Return the (x, y) coordinate for the center point of the cell that contains the specified text.  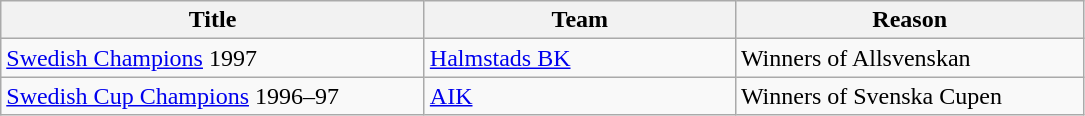
Reason (910, 20)
Winners of Svenska Cupen (910, 96)
Team (580, 20)
Title (213, 20)
AIK (580, 96)
Swedish Champions 1997 (213, 58)
Halmstads BK (580, 58)
Swedish Cup Champions 1996–97 (213, 96)
Winners of Allsvenskan (910, 58)
